Locate the cell with the specified text and output its (X, Y) center coordinate. 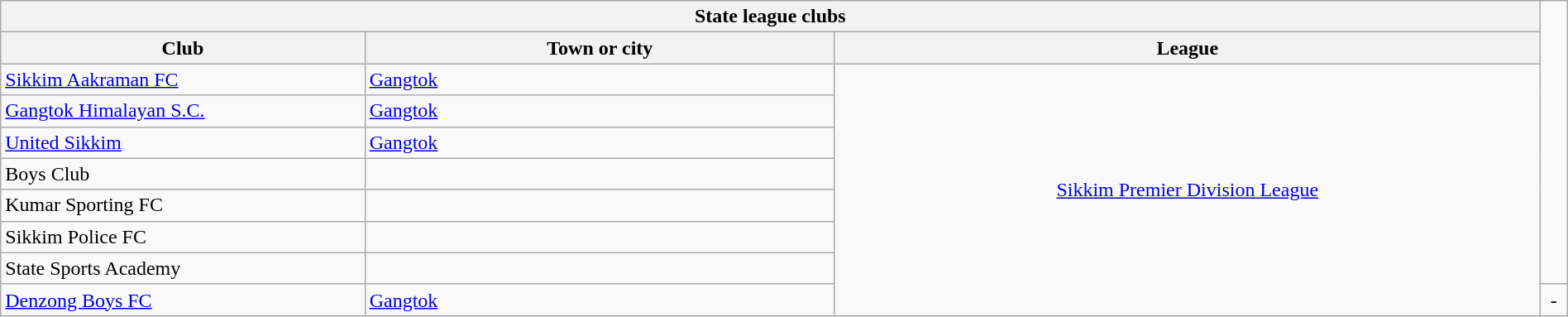
Boys Club (183, 174)
League (1188, 48)
- (1553, 300)
State league clubs (771, 17)
Sikkim Aakraman FC (183, 79)
Club (183, 48)
Town or city (600, 48)
Sikkim Police FC (183, 237)
Gangtok Himalayan S.C. (183, 111)
Sikkim Premier Division League (1188, 190)
Denzong Boys FC (183, 300)
Kumar Sporting FC (183, 205)
United Sikkim (183, 142)
State Sports Academy (183, 268)
